Capture the cell that displays the provided text and extract its [x, y] central coordinate. 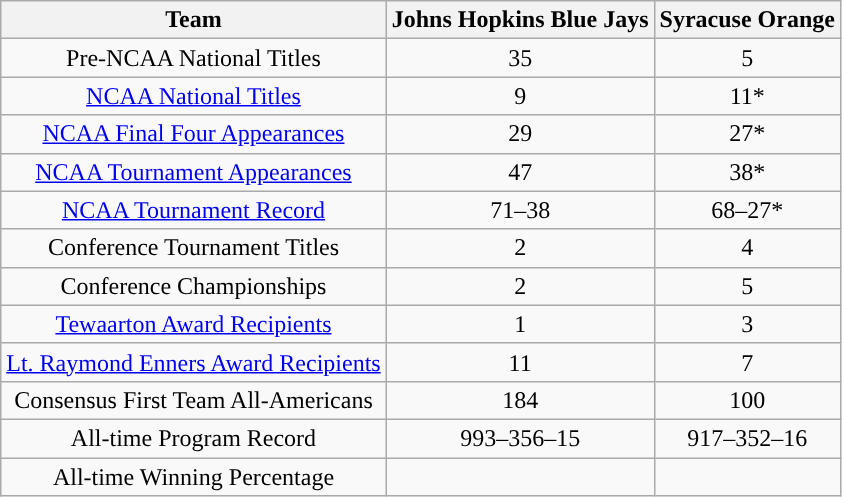
NCAA National Titles [194, 96]
Syracuse Orange [747, 20]
47 [520, 172]
All-time Program Record [194, 438]
1 [520, 324]
Conference Tournament Titles [194, 248]
27* [747, 134]
100 [747, 400]
Tewaarton Award Recipients [194, 324]
917–352–16 [747, 438]
4 [747, 248]
3 [747, 324]
NCAA Tournament Appearances [194, 172]
11 [520, 362]
71–38 [520, 210]
184 [520, 400]
35 [520, 58]
Pre-NCAA National Titles [194, 58]
Consensus First Team All-Americans [194, 400]
11* [747, 96]
Team [194, 20]
993–356–15 [520, 438]
Johns Hopkins Blue Jays [520, 20]
NCAA Tournament Record [194, 210]
9 [520, 96]
7 [747, 362]
NCAA Final Four Appearances [194, 134]
Lt. Raymond Enners Award Recipients [194, 362]
38* [747, 172]
Conference Championships [194, 286]
All-time Winning Percentage [194, 477]
68–27* [747, 210]
29 [520, 134]
